Find where the given text appears and provide that cell's center as (x, y) coordinate. 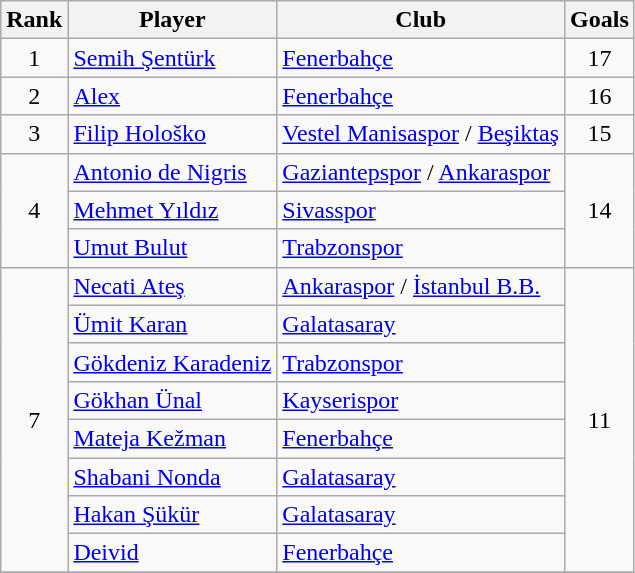
Rank (34, 20)
Filip Hološko (172, 134)
11 (600, 419)
Club (421, 20)
Gökdeniz Karadeniz (172, 362)
15 (600, 134)
Ankaraspor / İstanbul B.B. (421, 286)
Vestel Manisaspor / Beşiktaş (421, 134)
16 (600, 96)
2 (34, 96)
Alex (172, 96)
Sivasspor (421, 210)
17 (600, 58)
Player (172, 20)
Goals (600, 20)
Semih Şentürk (172, 58)
1 (34, 58)
7 (34, 419)
Gaziantepspor / Ankaraspor (421, 172)
Shabani Nonda (172, 477)
Kayserispor (421, 400)
Hakan Şükür (172, 515)
Deivid (172, 553)
14 (600, 210)
Mateja Kežman (172, 438)
Gökhan Ünal (172, 400)
Necati Ateş (172, 286)
3 (34, 134)
4 (34, 210)
Mehmet Yıldız (172, 210)
Umut Bulut (172, 248)
Ümit Karan (172, 324)
Antonio de Nigris (172, 172)
